Identify which cell holds the provided text, then report its (X, Y) central coordinate. 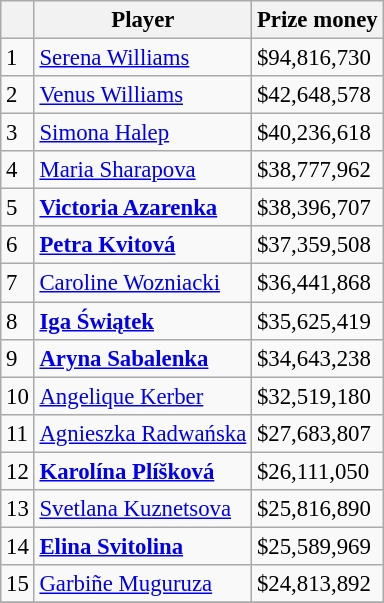
Prize money (318, 20)
12 (18, 471)
6 (18, 245)
Aryna Sabalenka (142, 358)
Simona Halep (142, 133)
13 (18, 509)
Garbiñe Muguruza (142, 584)
Victoria Azarenka (142, 208)
$35,625,419 (318, 321)
$25,816,890 (318, 509)
2 (18, 95)
$34,643,238 (318, 358)
Iga Świątek (142, 321)
$38,777,962 (318, 170)
7 (18, 283)
$24,813,892 (318, 584)
Petra Kvitová (142, 245)
$94,816,730 (318, 58)
$37,359,508 (318, 245)
Serena Williams (142, 58)
$38,396,707 (318, 208)
Maria Sharapova (142, 170)
3 (18, 133)
14 (18, 546)
$26,111,050 (318, 471)
10 (18, 396)
Elina Svitolina (142, 546)
Karolína Plíšková (142, 471)
$25,589,969 (318, 546)
$42,648,578 (318, 95)
Svetlana Kuznetsova (142, 509)
$40,236,618 (318, 133)
9 (18, 358)
$27,683,807 (318, 433)
Angelique Kerber (142, 396)
Venus Williams (142, 95)
5 (18, 208)
Caroline Wozniacki (142, 283)
15 (18, 584)
$32,519,180 (318, 396)
$36,441,868 (318, 283)
4 (18, 170)
1 (18, 58)
11 (18, 433)
8 (18, 321)
Player (142, 20)
Agnieszka Radwańska (142, 433)
